Extract the [x, y] coordinate from the center of the cell holding the provided text.  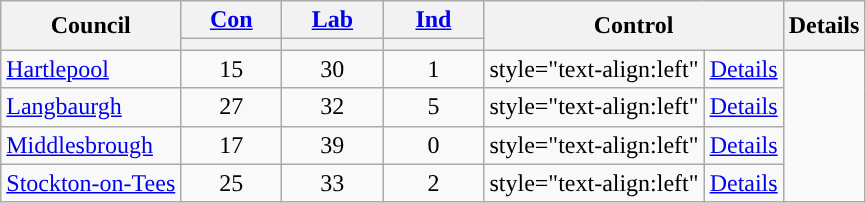
2 [434, 183]
Hartlepool [91, 69]
39 [332, 145]
17 [232, 145]
15 [232, 69]
Lab [332, 20]
27 [232, 107]
Stockton-on-Tees [91, 183]
5 [434, 107]
0 [434, 145]
30 [332, 69]
Langbaurgh [91, 107]
25 [232, 183]
Middlesbrough [91, 145]
Ind [434, 20]
33 [332, 183]
32 [332, 107]
Council [91, 26]
Control [634, 26]
Con [232, 20]
1 [434, 69]
